Return [X, Y] of the center of cell containing provided text 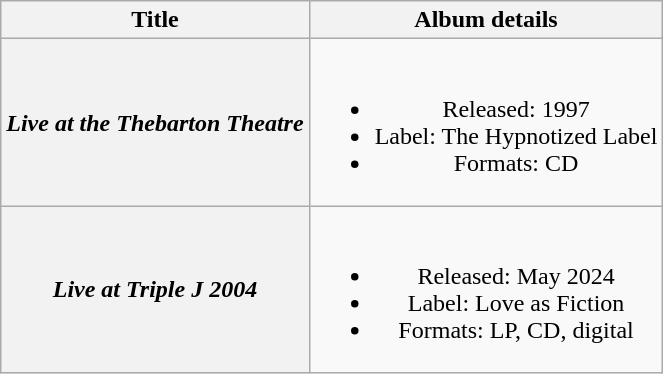
Released: 1997Label: The Hypnotized LabelFormats: CD [486, 122]
Title [155, 20]
Released: May 2024Label: Love as FictionFormats: LP, CD, digital [486, 290]
Live at the Thebarton Theatre [155, 122]
Live at Triple J 2004 [155, 290]
Album details [486, 20]
